Determine the [X, Y] coordinate at the center of the cell enclosing the given text.  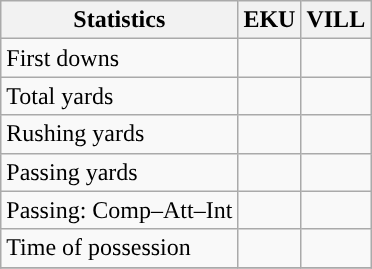
VILL [336, 20]
EKU [270, 20]
First downs [120, 58]
Rushing yards [120, 134]
Time of possession [120, 248]
Statistics [120, 20]
Passing: Comp–Att–Int [120, 210]
Passing yards [120, 172]
Total yards [120, 96]
